Determine the (X, Y) coordinate at the center of the cell enclosing the given text.  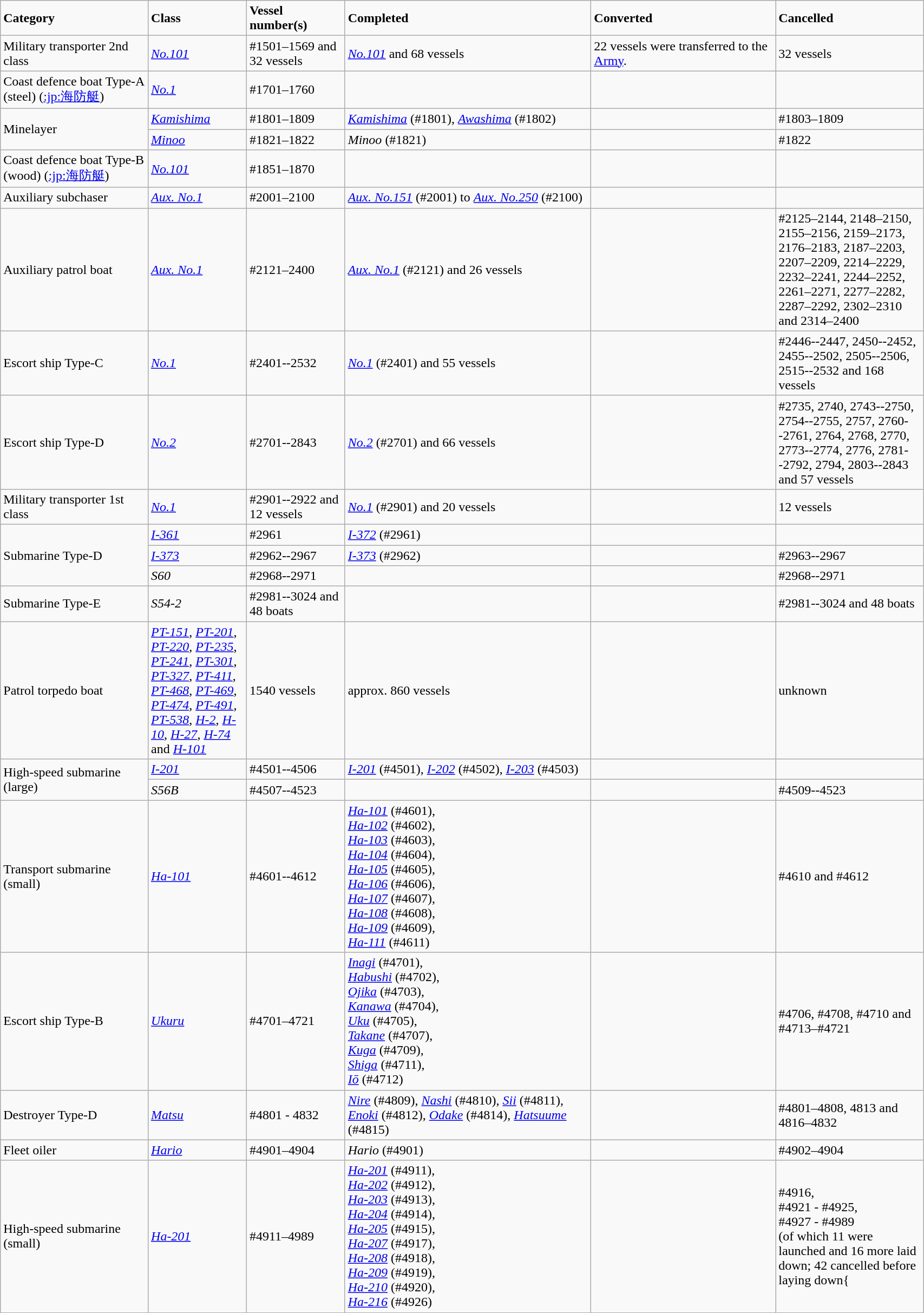
#4916,#4921 - #4925,#4927 - #4989(of which 11 were launched and 16 more laid down; 42 cancelled before laying down{ (850, 1237)
Ha-101 (198, 876)
Minelayer (75, 129)
Minoo (198, 139)
#4509--4523 (850, 790)
approx. 860 vessels (468, 690)
Nire (#4809), Nashi (#4810), Sii (#4811), Enoki (#4812), Odake (#4814), Hatsuume (#4815) (468, 1115)
No.1 (#2401) and 55 vessels (468, 363)
Minoo (#1821) (468, 139)
Completed (468, 18)
I-372 (#2961) (468, 534)
Auxiliary subchaser (75, 198)
#4507--4523 (296, 790)
No.2 (198, 442)
#2735, 2740, 2743--2750, 2754--2755, 2757, 2760--2761, 2764, 2768, 2770, 2773--2774, 2776, 2781--2792, 2794, 2803--2843 and 57 vessels (850, 442)
Military transporter 2nd class (75, 53)
S56B (198, 790)
Kamishima (#1801), Awashima (#1802) (468, 119)
#4902–4904 (850, 1150)
#2701--2843 (296, 442)
Escort ship Type-C (75, 363)
32 vessels (850, 53)
S60 (198, 576)
Submarine Type-D (75, 555)
S54-2 (198, 604)
#4801 - 4832 (296, 1115)
Vessel number(s) (296, 18)
#4706, #4708, #4710 and #4713–#4721 (850, 1021)
#2001–2100 (296, 198)
#2901--2922 and 12 vessels (296, 507)
#4801–4808, 4813 and 4816–4832 (850, 1115)
#1822 (850, 139)
I-201 (198, 769)
#4501--4506 (296, 769)
#1803–1809 (850, 119)
No.1 (#2901) and 20 vessels (468, 507)
#4610 and #4612 (850, 876)
Ha-201 (#4911),Ha-202 (#4912),Ha-203 (#4913),Ha-204 (#4914),Ha-205 (#4915),Ha-207 (#4917),Ha-208 (#4918),Ha-209 (#4919),Ha-210 (#4920),Ha-216 (#4926) (468, 1237)
1540 vessels (296, 690)
Patrol torpedo boat (75, 690)
Matsu (198, 1115)
Category (75, 18)
12 vessels (850, 507)
Coast defence boat Type-B (wood) (:jp:海防艇) (75, 169)
#1701–1760 (296, 90)
No.2 (#2701) and 66 vessels (468, 442)
Cancelled (850, 18)
#4601--4612 (296, 876)
High-speed submarine (large) (75, 780)
Military transporter 1st class (75, 507)
Converted (683, 18)
I-201 (#4501), I-202 (#4502), I-203 (#4503) (468, 769)
Inagi (#4701),Habushi (#4702),Ojika (#4703),Kanawa (#4704),Uku (#4705),Takane (#4707),Kuga (#4709),Shiga (#4711),Iō (#4712) (468, 1021)
#2961 (296, 534)
#1851–1870 (296, 169)
Hario (198, 1150)
#2401--2532 (296, 363)
#4911–4989 (296, 1237)
unknown (850, 690)
#2962--2967 (296, 555)
Hario (#4901) (468, 1150)
#2121–2400 (296, 270)
#1821–1822 (296, 139)
#4701–4721 (296, 1021)
#2446--2447, 2450--2452, 2455--2502, 2505--2506, 2515--2532 and 168 vessels (850, 363)
Kamishima (198, 119)
I-373 (198, 555)
Auxiliary patrol boat (75, 270)
High-speed submarine (small) (75, 1237)
Aux. No.1 (#2121) and 26 vessels (468, 270)
Transport submarine (small) (75, 876)
Fleet oiler (75, 1150)
Destroyer Type-D (75, 1115)
#1801–1809 (296, 119)
#4901–4904 (296, 1150)
22 vessels were transferred to the Army. (683, 53)
I-373 (#2962) (468, 555)
I-361 (198, 534)
#2963--2967 (850, 555)
Escort ship Type-D (75, 442)
PT-151, PT-201, PT-220, PT-235, PT-241, PT-301, PT-327, PT-411, PT-468, PT-469, PT-474, PT-491, PT-538, H-2, H-10, H-27, H-74 and H-101 (198, 690)
Coast defence boat Type-A (steel) (:jp:海防艇) (75, 90)
#1501–1569 and 32 vessels (296, 53)
No.101 and 68 vessels (468, 53)
Submarine Type-E (75, 604)
Ha-201 (198, 1237)
Aux. No.151 (#2001) to Aux. No.250 (#2100) (468, 198)
Escort ship Type-B (75, 1021)
Class (198, 18)
Ukuru (198, 1021)
